Extract the [x, y] coordinate from the center of the cell holding the provided text.  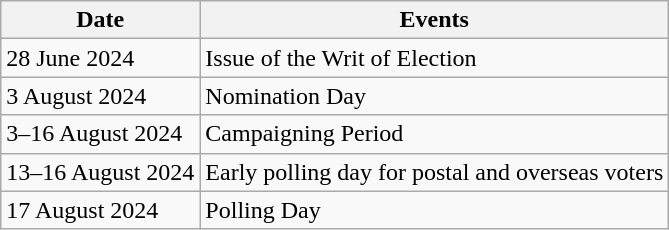
Date [100, 20]
Nomination Day [434, 96]
3 August 2024 [100, 96]
Issue of the Writ of Election [434, 58]
3–16 August 2024 [100, 134]
28 June 2024 [100, 58]
Polling Day [434, 210]
Early polling day for postal and overseas voters [434, 172]
13–16 August 2024 [100, 172]
Campaigning Period [434, 134]
17 August 2024 [100, 210]
Events [434, 20]
